Locate the cell with the specified text and output its (X, Y) center coordinate. 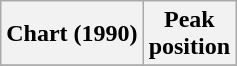
Peakposition (189, 34)
Chart (1990) (72, 34)
